For the text-containing cell, return its midpoint in [x, y] coordinate format. 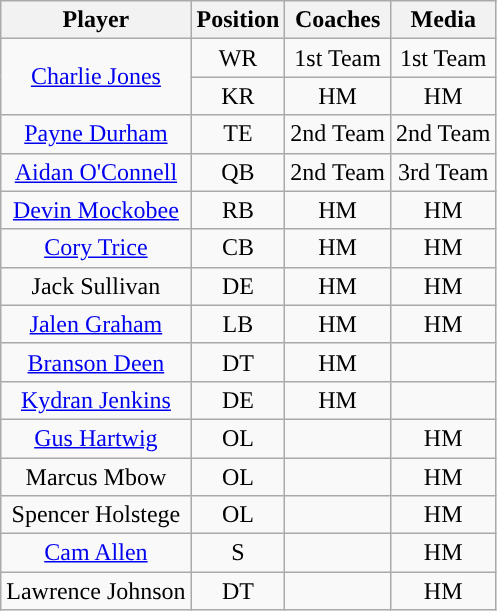
Gus Hartwig [96, 438]
Aidan O'Connell [96, 172]
Media [443, 20]
CB [238, 248]
WR [238, 58]
QB [238, 172]
KR [238, 96]
S [238, 553]
Branson Deen [96, 362]
Marcus Mbow [96, 477]
TE [238, 134]
Coaches [338, 20]
Devin Mockobee [96, 210]
Player [96, 20]
3rd Team [443, 172]
Jalen Graham [96, 324]
Lawrence Johnson [96, 591]
Spencer Holstege [96, 515]
Jack Sullivan [96, 286]
Position [238, 20]
Cory Trice [96, 248]
Charlie Jones [96, 77]
Payne Durham [96, 134]
Cam Allen [96, 553]
RB [238, 210]
Kydran Jenkins [96, 400]
LB [238, 324]
